Return the (x, y) coordinate for the center point of the cell that contains the specified text.  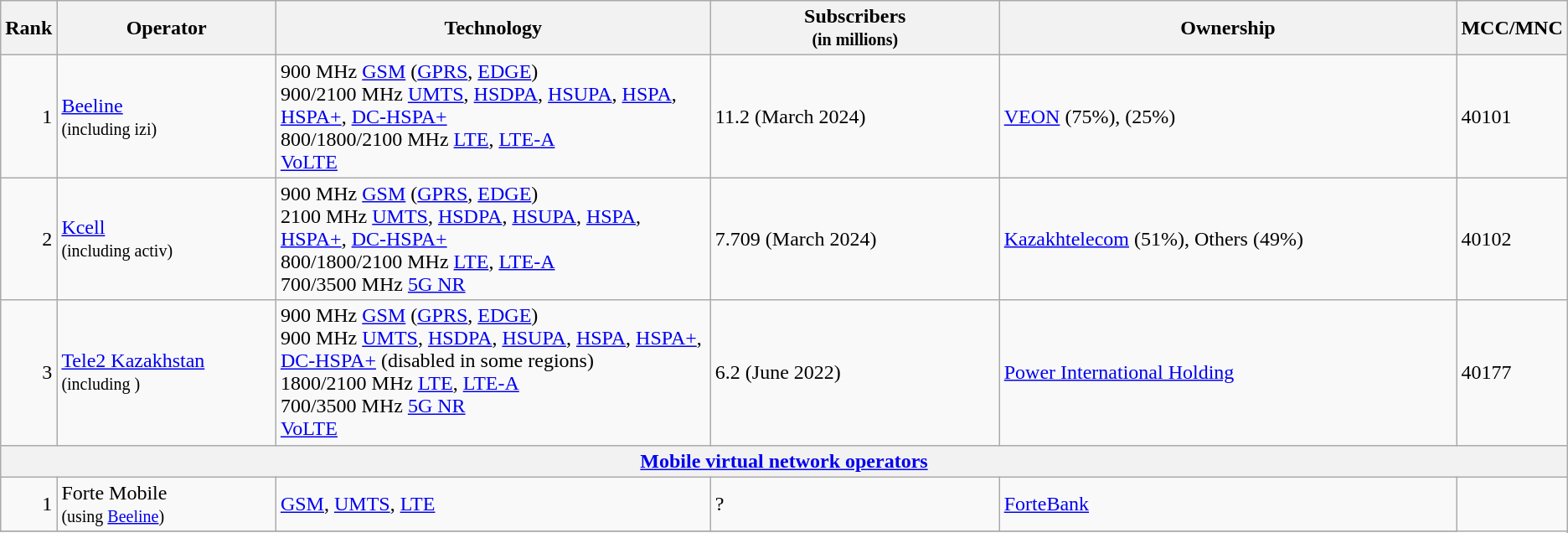
3 (28, 372)
40102 (1512, 239)
VEON (75%), (25%) (1228, 116)
Forte Mobile(using Beeline) (167, 505)
2 (28, 239)
Mobile virtual network operators (784, 461)
40101 (1512, 116)
6.2 (June 2022) (854, 372)
Kcell (including activ) (167, 239)
7.709 (March 2024) (854, 239)
900 MHz GSM (GPRS, EDGE)2100 MHz UMTS, HSDPA, HSUPA, HSPA, HSPA+, DC-HSPA+800/1800/2100 MHz LTE, LTE-A 700/3500 MHz 5G NR (493, 239)
GSM, UMTS, LTE (493, 505)
40177 (1512, 372)
Power International Holding (1228, 372)
Beeline (including izi) (167, 116)
Operator (167, 28)
Subscribers(in millions) (854, 28)
900 MHz GSM (GPRS, EDGE)900/2100 MHz UMTS, HSDPA, HSUPA, HSPA, HSPA+, DC-HSPA+800/1800/2100 MHz LTE, LTE-AVoLTE (493, 116)
Rank (28, 28)
Tele2 Kazakhstan (including ) (167, 372)
Kazakhtelecom (51%), Others (49%) (1228, 239)
ForteBank (1228, 505)
Technology (493, 28)
900 MHz GSM (GPRS, EDGE)900 MHz UMTS, HSDPA, HSUPA, HSPA, HSPA+, DC-HSPA+ (disabled in some regions)1800/2100 MHz LTE, LTE-A700/3500 MHz 5G NRVoLTE (493, 372)
11.2 (March 2024) (854, 116)
? (854, 505)
MCC/MNC (1512, 28)
Ownership (1228, 28)
